Find where the given text appears and provide that cell's center as [x, y] coordinate. 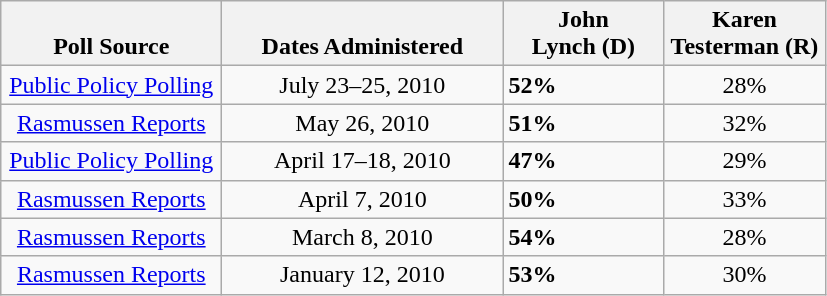
50% [584, 199]
March 8, 2010 [362, 237]
52% [584, 85]
May 26, 2010 [362, 123]
April 7, 2010 [362, 199]
33% [744, 199]
29% [744, 161]
30% [744, 275]
53% [584, 275]
54% [584, 237]
April 17–18, 2010 [362, 161]
Dates Administered [362, 34]
KarenTesterman (R) [744, 34]
January 12, 2010 [362, 275]
51% [584, 123]
JohnLynch (D) [584, 34]
July 23–25, 2010 [362, 85]
Poll Source [112, 34]
47% [584, 161]
32% [744, 123]
